Identify which cell holds the provided text, then report its (x, y) central coordinate. 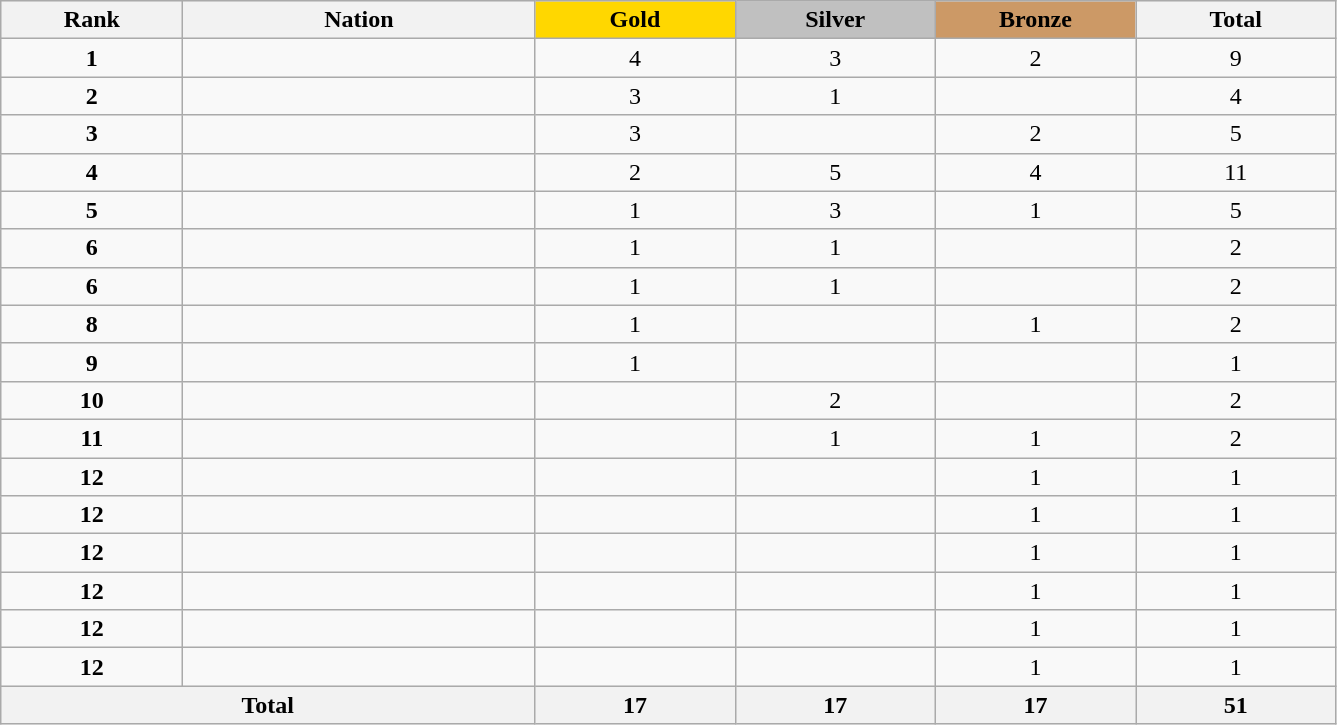
Rank (92, 20)
Gold (635, 20)
Bronze (1035, 20)
Nation (359, 20)
10 (92, 400)
51 (1236, 705)
Silver (835, 20)
8 (92, 324)
